Determine the (X, Y) coordinate at the center of the cell enclosing the given text.  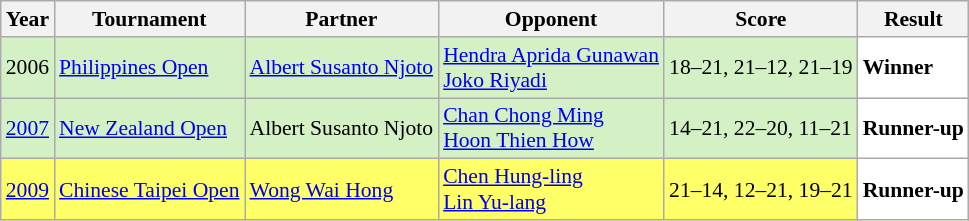
Score (761, 19)
Wong Wai Hong (341, 190)
Result (914, 19)
2006 (28, 68)
Tournament (149, 19)
18–21, 21–12, 21–19 (761, 68)
Partner (341, 19)
21–14, 12–21, 19–21 (761, 190)
New Zealand Open (149, 128)
14–21, 22–20, 11–21 (761, 128)
2007 (28, 128)
Chinese Taipei Open (149, 190)
2009 (28, 190)
Chan Chong Ming Hoon Thien How (551, 128)
Year (28, 19)
Opponent (551, 19)
Chen Hung-ling Lin Yu-lang (551, 190)
Hendra Aprida Gunawan Joko Riyadi (551, 68)
Philippines Open (149, 68)
Winner (914, 68)
